For the text-containing cell, return its midpoint in (x, y) coordinate format. 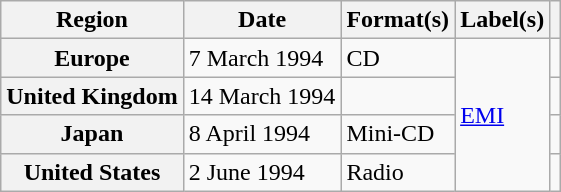
United Kingdom (92, 96)
Date (262, 20)
8 April 1994 (262, 134)
United States (92, 172)
Europe (92, 58)
Region (92, 20)
Format(s) (398, 20)
7 March 1994 (262, 58)
Mini-CD (398, 134)
Japan (92, 134)
Label(s) (502, 20)
14 March 1994 (262, 96)
CD (398, 58)
EMI (502, 115)
2 June 1994 (262, 172)
Radio (398, 172)
